Find where the given text appears and provide that cell's center as (X, Y) coordinate. 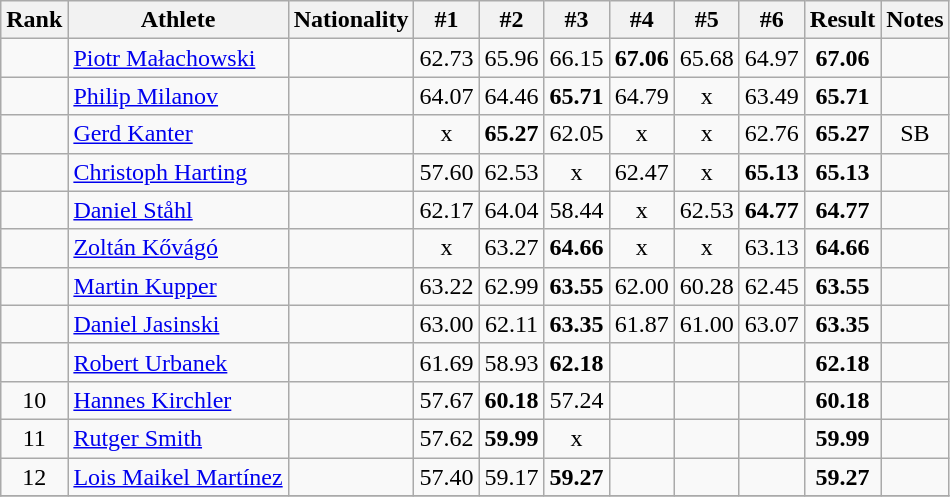
62.11 (512, 324)
62.00 (642, 286)
Result (842, 20)
60.28 (706, 286)
Martin Kupper (178, 286)
Lois Maikel Martínez (178, 477)
57.40 (446, 477)
10 (34, 400)
63.22 (446, 286)
Hannes Kirchler (178, 400)
62.47 (642, 172)
58.93 (512, 362)
57.62 (446, 438)
Christoph Harting (178, 172)
#3 (576, 20)
Notes (915, 20)
Zoltán Kővágó (178, 248)
64.07 (446, 96)
63.27 (512, 248)
63.07 (772, 324)
Daniel Jasinski (178, 324)
Nationality (351, 20)
61.00 (706, 324)
62.76 (772, 134)
59.17 (512, 477)
#4 (642, 20)
Robert Urbanek (178, 362)
#2 (512, 20)
12 (34, 477)
63.13 (772, 248)
66.15 (576, 58)
Rutger Smith (178, 438)
Piotr Małachowski (178, 58)
64.79 (642, 96)
62.45 (772, 286)
61.69 (446, 362)
Rank (34, 20)
57.24 (576, 400)
Gerd Kanter (178, 134)
64.97 (772, 58)
62.05 (576, 134)
Philip Milanov (178, 96)
61.87 (642, 324)
11 (34, 438)
65.96 (512, 58)
SB (915, 134)
57.60 (446, 172)
62.99 (512, 286)
Daniel Ståhl (178, 210)
57.67 (446, 400)
58.44 (576, 210)
64.04 (512, 210)
65.68 (706, 58)
#1 (446, 20)
63.00 (446, 324)
62.17 (446, 210)
62.73 (446, 58)
Athlete (178, 20)
63.49 (772, 96)
64.46 (512, 96)
#6 (772, 20)
#5 (706, 20)
